Provide the (x, y) coordinate of the cell's center where the given text is located.  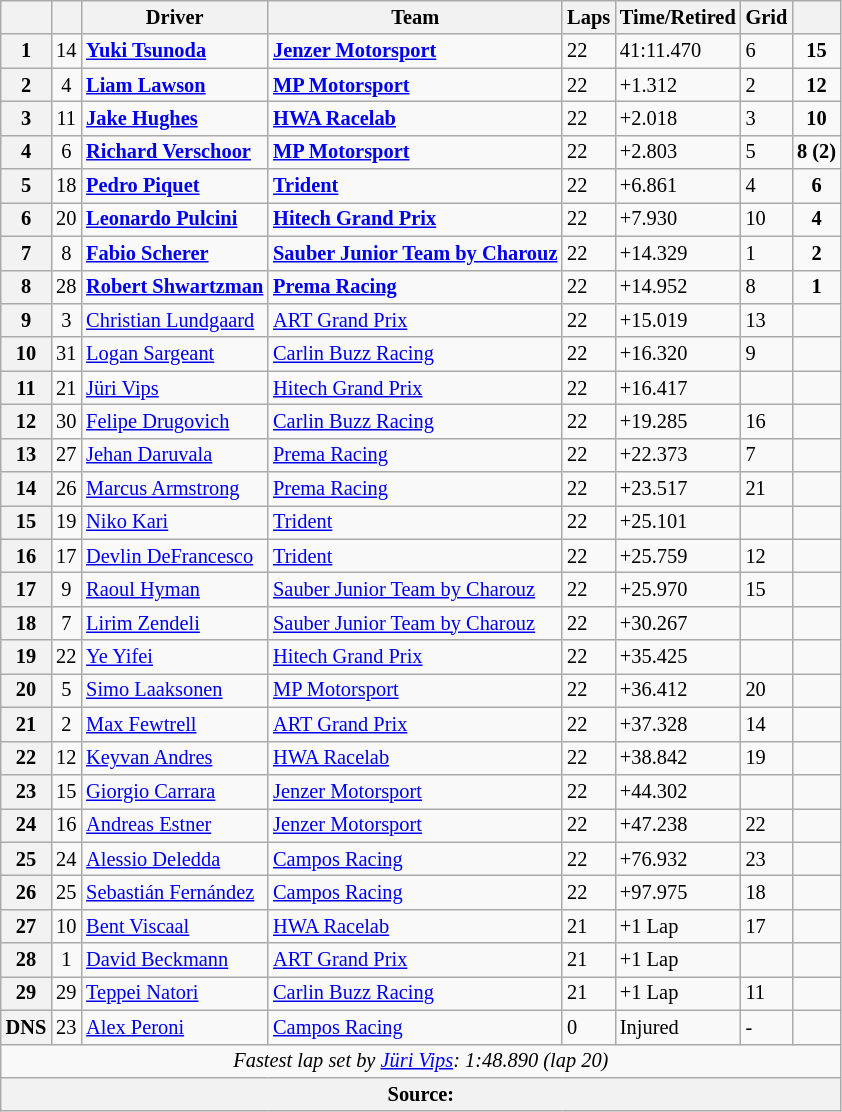
Richard Verschoor (174, 152)
Pedro Piquet (174, 186)
+36.412 (678, 690)
+2.018 (678, 118)
Jehan Daruvala (174, 455)
Liam Lawson (174, 85)
+15.019 (678, 320)
+2.803 (678, 152)
Alex Peroni (174, 1027)
Ye Yifei (174, 657)
Raoul Hyman (174, 589)
Fastest lap set by Jüri Vips: 1:48.890 (lap 20) (421, 1061)
Marcus Armstrong (174, 489)
Max Fewtrell (174, 724)
+19.285 (678, 421)
Simo Laaksonen (174, 690)
Giorgio Carrara (174, 791)
+97.975 (678, 892)
David Beckmann (174, 960)
31 (66, 354)
Time/Retired (678, 17)
Yuki Tsunoda (174, 51)
+25.970 (678, 589)
+76.932 (678, 859)
Logan Sargeant (174, 354)
+25.759 (678, 556)
Devlin DeFrancesco (174, 556)
+14.329 (678, 253)
+44.302 (678, 791)
8 (2) (816, 152)
Teppei Natori (174, 993)
+47.238 (678, 825)
Felipe Drugovich (174, 421)
Robert Shwartzman (174, 287)
Fabio Scherer (174, 253)
+6.861 (678, 186)
+23.517 (678, 489)
Niko Kari (174, 522)
+7.930 (678, 219)
Sebastián Fernández (174, 892)
+38.842 (678, 758)
Andreas Estner (174, 825)
Driver (174, 17)
- (767, 1027)
DNS (26, 1027)
Grid (767, 17)
Christian Lundgaard (174, 320)
30 (66, 421)
+30.267 (678, 623)
+14.952 (678, 287)
Bent Viscaal (174, 926)
+1.312 (678, 85)
Lirim Zendeli (174, 623)
Jüri Vips (174, 388)
+16.320 (678, 354)
Leonardo Pulcini (174, 219)
+16.417 (678, 388)
41:11.470 (678, 51)
Injured (678, 1027)
+22.373 (678, 455)
Team (415, 17)
Source: (421, 1094)
Laps (588, 17)
+25.101 (678, 522)
Alessio Deledda (174, 859)
0 (588, 1027)
Jake Hughes (174, 118)
+35.425 (678, 657)
Keyvan Andres (174, 758)
+37.328 (678, 724)
